Provide the [X, Y] coordinate of the cell's center where the given text is located.  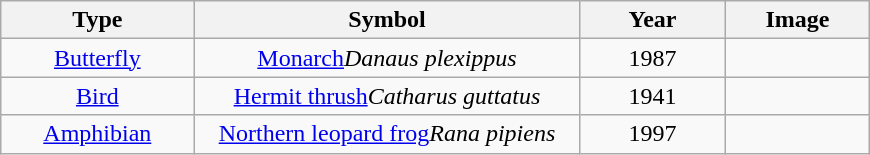
Symbol [387, 20]
Image [798, 20]
Year [652, 20]
Northern leopard frogRana pipiens [387, 134]
Hermit thrushCatharus guttatus [387, 96]
Butterfly [98, 58]
1941 [652, 96]
MonarchDanaus plexippus [387, 58]
Type [98, 20]
1987 [652, 58]
1997 [652, 134]
Amphibian [98, 134]
Bird [98, 96]
